Capture the cell that displays the provided text and extract its (X, Y) central coordinate. 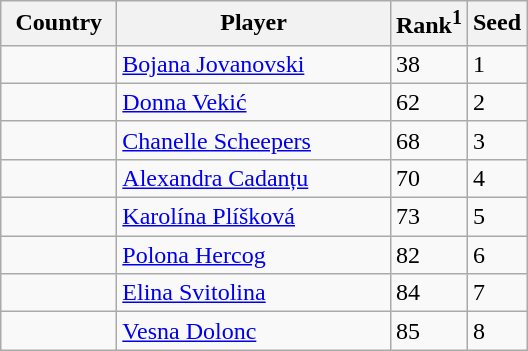
2 (496, 102)
Karolína Plíšková (254, 217)
84 (428, 293)
Vesna Dolonc (254, 331)
38 (428, 64)
Polona Hercog (254, 255)
8 (496, 331)
Elina Svitolina (254, 293)
4 (496, 178)
Alexandra Cadanțu (254, 178)
Country (59, 24)
6 (496, 255)
70 (428, 178)
Donna Vekić (254, 102)
Bojana Jovanovski (254, 64)
7 (496, 293)
68 (428, 140)
82 (428, 255)
5 (496, 217)
Seed (496, 24)
62 (428, 102)
Rank1 (428, 24)
Chanelle Scheepers (254, 140)
3 (496, 140)
Player (254, 24)
85 (428, 331)
1 (496, 64)
73 (428, 217)
